Pinpoint the cell where the given text exists, returning its [X, Y] midpoint coordinate. 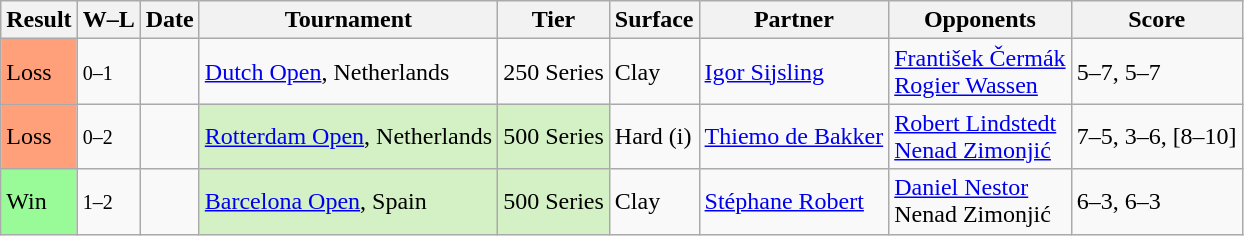
Tournament [348, 20]
Igor Sijsling [794, 72]
Rotterdam Open, Netherlands [348, 136]
7–5, 3–6, [8–10] [1156, 136]
W–L [108, 20]
Stéphane Robert [794, 202]
250 Series [554, 72]
5–7, 5–7 [1156, 72]
Score [1156, 20]
Result [39, 20]
František Čermák Rogier Wassen [980, 72]
Surface [654, 20]
Thiemo de Bakker [794, 136]
1–2 [108, 202]
Date [170, 20]
6–3, 6–3 [1156, 202]
Partner [794, 20]
Robert Lindstedt Nenad Zimonjić [980, 136]
0–1 [108, 72]
Dutch Open, Netherlands [348, 72]
Barcelona Open, Spain [348, 202]
Opponents [980, 20]
0–2 [108, 136]
Tier [554, 20]
Hard (i) [654, 136]
Daniel Nestor Nenad Zimonjić [980, 202]
Win [39, 202]
